Find where the given text appears and provide that cell's center as (X, Y) coordinate. 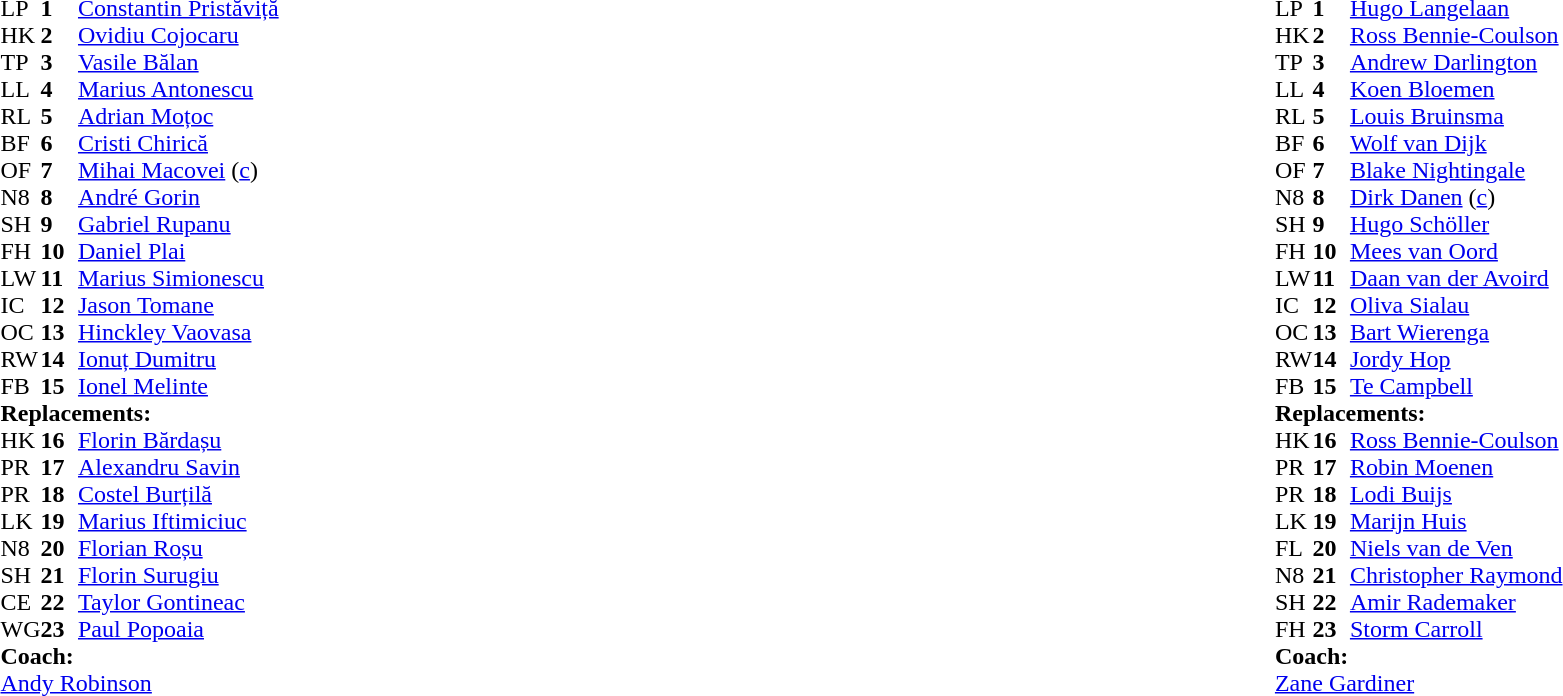
Andrew Darlington (1456, 62)
Oliva Sialau (1456, 306)
Gabriel Rupanu (178, 224)
Cristi Chirică (178, 144)
Marius Antonescu (178, 90)
Jordy Hop (1456, 360)
FL (1294, 548)
Daan van der Avoird (1456, 278)
Marijn Huis (1456, 522)
Ionuț Dumitru (178, 360)
Storm Carroll (1456, 630)
Daniel Plai (178, 252)
Blake Nightingale (1456, 170)
Bart Wierenga (1456, 332)
Louis Bruinsma (1456, 116)
Lodi Buijs (1456, 494)
Christopher Raymond (1456, 576)
Koen Bloemen (1456, 90)
Ionel Melinte (178, 386)
Jason Tomane (178, 306)
Niels van de Ven (1456, 548)
Florin Surugiu (178, 576)
Te Campbell (1456, 386)
Marius Simionescu (178, 278)
Marius Iftimiciuc (178, 522)
Amir Rademaker (1456, 602)
André Gorin (178, 198)
Vasile Bălan (178, 62)
Ovidiu Cojocaru (178, 36)
Hugo Schöller (1456, 224)
Wolf van Dijk (1456, 144)
CE (20, 602)
Costel Burțilă (178, 494)
Alexandru Savin (178, 468)
Mees van Oord (1456, 252)
Hinckley Vaovasa (178, 332)
Mihai Macovei (c) (178, 170)
Taylor Gontineac (178, 602)
Florian Roșu (178, 548)
Florin Bărdașu (178, 440)
Robin Moenen (1456, 468)
WG (20, 630)
Dirk Danen (c) (1456, 198)
Adrian Moțoc (178, 116)
Paul Popoaia (178, 630)
